Scan for the cell matching the given text and deliver its (X, Y) coordinate at center. 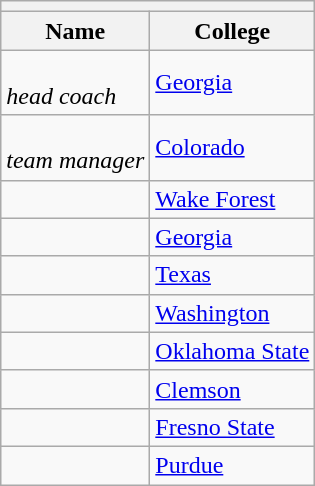
Clemson (232, 389)
team manager (76, 148)
College (232, 31)
Name (76, 31)
Oklahoma State (232, 351)
Colorado (232, 148)
head coach (76, 82)
Washington (232, 313)
Texas (232, 275)
Wake Forest (232, 199)
Purdue (232, 465)
Fresno State (232, 427)
